For the text-containing cell, return its midpoint in [x, y] coordinate format. 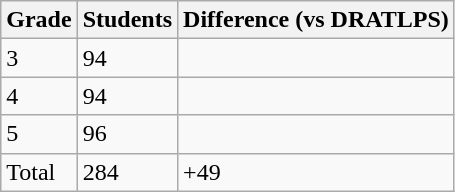
Total [39, 172]
Grade [39, 20]
+49 [316, 172]
4 [39, 96]
284 [127, 172]
3 [39, 58]
96 [127, 134]
Students [127, 20]
5 [39, 134]
Difference (vs DRATLPS) [316, 20]
